Search for the cell housing the specified text and yield its (X, Y) center coordinate. 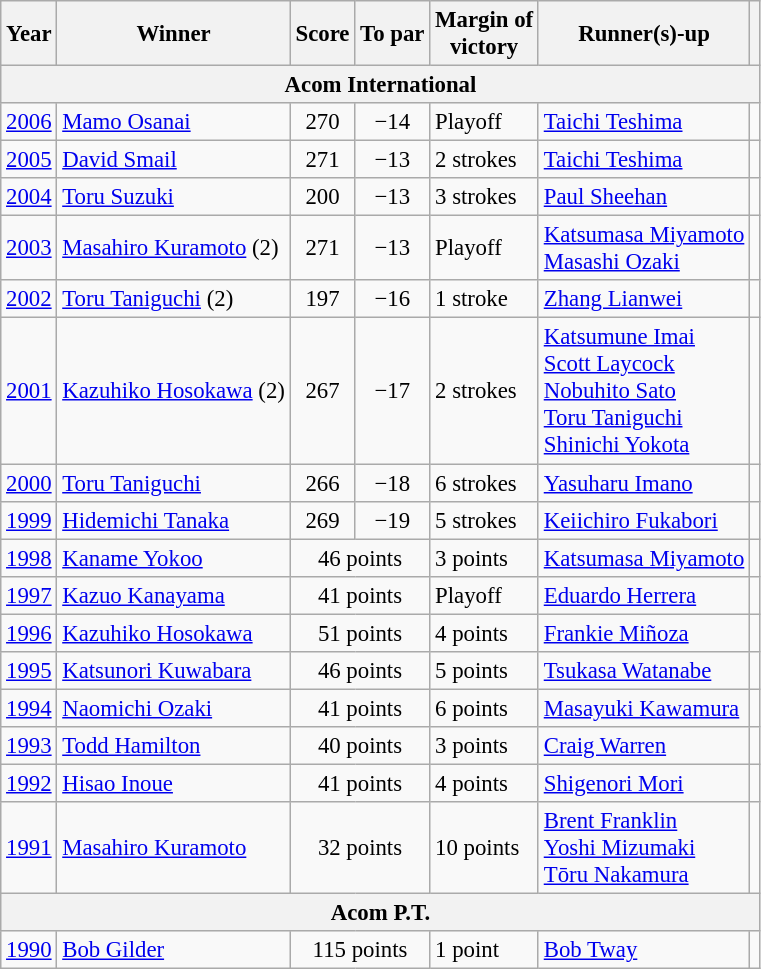
Masahiro Kuramoto (174, 848)
Paul Sheehan (644, 197)
266 (322, 483)
Masayuki Kawamura (644, 708)
2001 (29, 391)
Acom P.T. (380, 913)
270 (322, 122)
Craig Warren (644, 746)
1 stroke (484, 299)
Toru Taniguchi (2) (174, 299)
Keiichiro Fukabori (644, 520)
Eduardo Herrera (644, 595)
Katsumasa Miyamoto Masashi Ozaki (644, 248)
Hisao Inoue (174, 783)
10 points (484, 848)
Katsumasa Miyamoto (644, 558)
1995 (29, 671)
1997 (29, 595)
2003 (29, 248)
51 points (360, 633)
115 points (360, 950)
2005 (29, 160)
−17 (392, 391)
1999 (29, 520)
−18 (392, 483)
Kazuhiko Hosokawa (2) (174, 391)
Runner(s)-up (644, 34)
Masahiro Kuramoto (2) (174, 248)
3 strokes (484, 197)
6 strokes (484, 483)
Kaname Yokoo (174, 558)
1992 (29, 783)
Katsunori Kuwabara (174, 671)
Yasuharu Imano (644, 483)
−19 (392, 520)
40 points (360, 746)
200 (322, 197)
Katsumune Imai Scott Laycock Nobuhito Sato Toru Taniguchi Shinichi Yokota (644, 391)
David Smail (174, 160)
Hidemichi Tanaka (174, 520)
Margin ofvictory (484, 34)
2006 (29, 122)
1 point (484, 950)
To par (392, 34)
Acom International (380, 85)
Toru Suzuki (174, 197)
Naomichi Ozaki (174, 708)
Kazuhiko Hosokawa (174, 633)
1996 (29, 633)
Mamo Osanai (174, 122)
Todd Hamilton (174, 746)
1991 (29, 848)
5 points (484, 671)
Frankie Miñoza (644, 633)
1998 (29, 558)
Bob Gilder (174, 950)
269 (322, 520)
−14 (392, 122)
32 points (360, 848)
1990 (29, 950)
Brent Franklin Yoshi Mizumaki Tōru Nakamura (644, 848)
Bob Tway (644, 950)
Year (29, 34)
2004 (29, 197)
Score (322, 34)
Tsukasa Watanabe (644, 671)
Zhang Lianwei (644, 299)
2002 (29, 299)
Kazuo Kanayama (174, 595)
5 strokes (484, 520)
6 points (484, 708)
2000 (29, 483)
267 (322, 391)
197 (322, 299)
1993 (29, 746)
Winner (174, 34)
Toru Taniguchi (174, 483)
1994 (29, 708)
Shigenori Mori (644, 783)
−16 (392, 299)
